Determine the (x, y) coordinate at the center of the cell enclosing the given text.  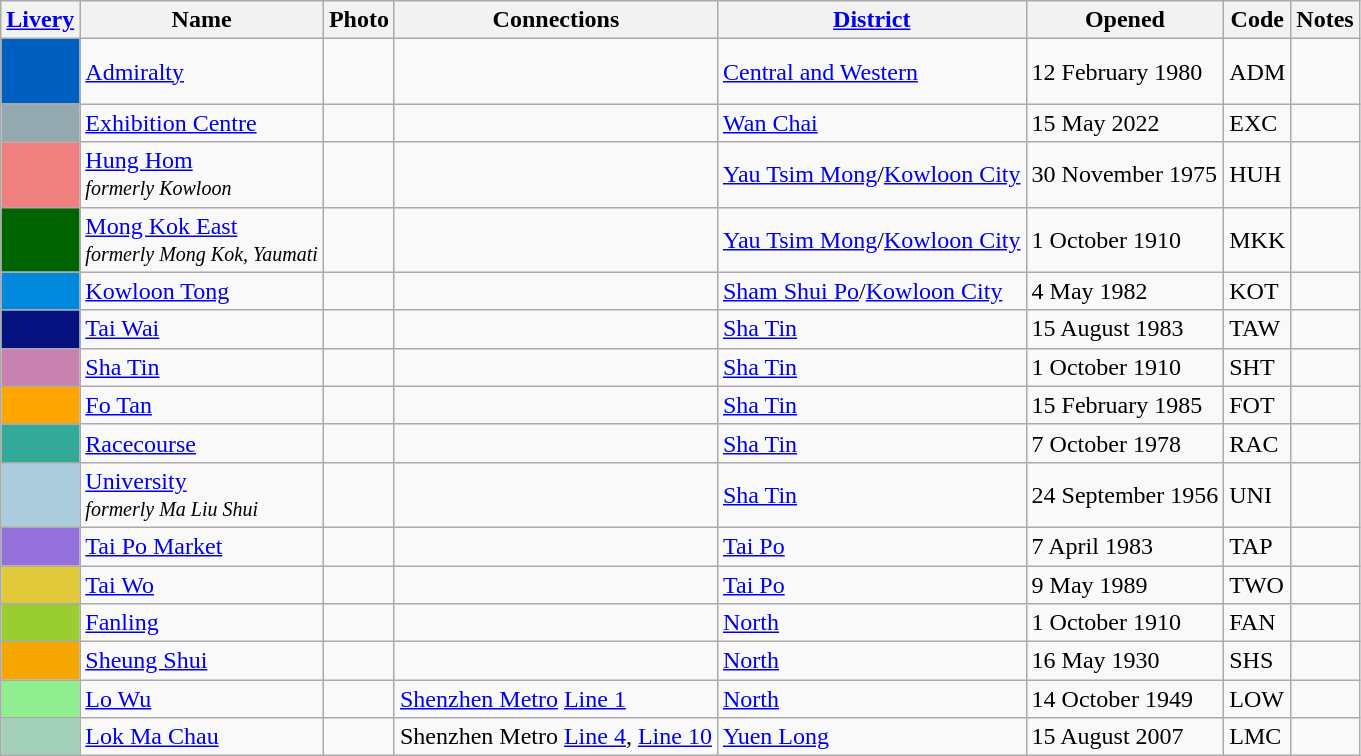
7 April 1983 (1125, 546)
Name (202, 20)
4 May 1982 (1125, 291)
Shenzhen Metro Line 4, Line 10 (556, 737)
District (872, 20)
LMC (1258, 737)
Livery (40, 20)
Fo Tan (202, 405)
24 September 1956 (1125, 494)
15 May 2022 (1125, 123)
Hung Homformerly Kowloon (202, 174)
12 February 1980 (1125, 72)
FAN (1258, 623)
Opened (1125, 20)
14 October 1949 (1125, 699)
MKK (1258, 240)
Yuen Long (872, 737)
16 May 1930 (1125, 661)
Code (1258, 20)
Admiralty (202, 72)
Photo (358, 20)
Sheung Shui (202, 661)
30 November 1975 (1125, 174)
TAW (1258, 329)
Tai Wai (202, 329)
Notes (1325, 20)
Kowloon Tong (202, 291)
Tai Po Market (202, 546)
Tai Wo (202, 585)
ADM (1258, 72)
Racecourse (202, 443)
UNI (1258, 494)
15 August 2007 (1125, 737)
Lok Ma Chau (202, 737)
FOT (1258, 405)
EXC (1258, 123)
Wan Chai (872, 123)
15 August 1983 (1125, 329)
Central and Western (872, 72)
SHT (1258, 367)
LOW (1258, 699)
RAC (1258, 443)
SHS (1258, 661)
HUH (1258, 174)
Fanling (202, 623)
KOT (1258, 291)
Shenzhen Metro Line 1 (556, 699)
Connections (556, 20)
Universityformerly Ma Liu Shui (202, 494)
Lo Wu (202, 699)
Exhibition Centre (202, 123)
7 October 1978 (1125, 443)
Sham Shui Po/Kowloon City (872, 291)
15 February 1985 (1125, 405)
Mong Kok Eastformerly Mong Kok, Yaumati (202, 240)
TAP (1258, 546)
TWO (1258, 585)
9 May 1989 (1125, 585)
